Return (x, y) of the center of cell containing provided text 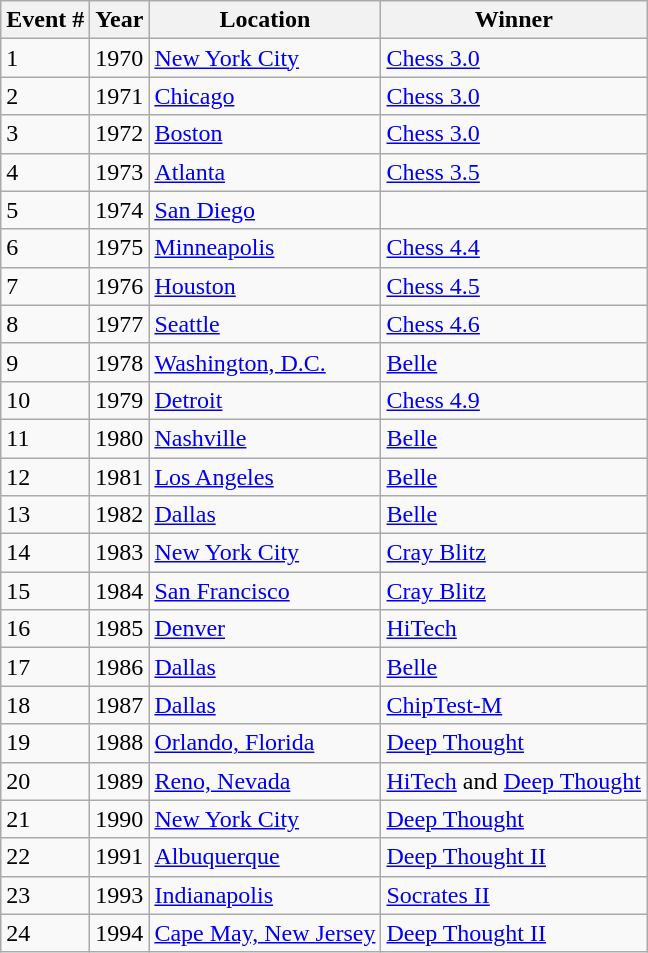
Winner (514, 20)
Los Angeles (265, 477)
Event # (46, 20)
1979 (120, 400)
ChipTest-M (514, 705)
Washington, D.C. (265, 362)
13 (46, 515)
11 (46, 438)
Chess 4.9 (514, 400)
San Francisco (265, 591)
21 (46, 819)
Year (120, 20)
1976 (120, 286)
16 (46, 629)
1978 (120, 362)
1994 (120, 933)
24 (46, 933)
1973 (120, 172)
Denver (265, 629)
1988 (120, 743)
Nashville (265, 438)
12 (46, 477)
1981 (120, 477)
Boston (265, 134)
San Diego (265, 210)
Chicago (265, 96)
Cape May, New Jersey (265, 933)
14 (46, 553)
Chess 3.5 (514, 172)
1980 (120, 438)
Chess 4.6 (514, 324)
1972 (120, 134)
Location (265, 20)
1974 (120, 210)
1982 (120, 515)
1 (46, 58)
Orlando, Florida (265, 743)
Houston (265, 286)
5 (46, 210)
1970 (120, 58)
1987 (120, 705)
18 (46, 705)
Seattle (265, 324)
20 (46, 781)
1986 (120, 667)
1989 (120, 781)
1975 (120, 248)
HiTech (514, 629)
Reno, Nevada (265, 781)
1985 (120, 629)
4 (46, 172)
9 (46, 362)
6 (46, 248)
Chess 4.4 (514, 248)
Minneapolis (265, 248)
1971 (120, 96)
Detroit (265, 400)
1984 (120, 591)
Chess 4.5 (514, 286)
23 (46, 895)
Socrates II (514, 895)
1990 (120, 819)
15 (46, 591)
10 (46, 400)
1991 (120, 857)
7 (46, 286)
1983 (120, 553)
3 (46, 134)
19 (46, 743)
1977 (120, 324)
HiTech and Deep Thought (514, 781)
22 (46, 857)
17 (46, 667)
8 (46, 324)
Atlanta (265, 172)
Albuquerque (265, 857)
Indianapolis (265, 895)
2 (46, 96)
1993 (120, 895)
